Determine the (x, y) coordinate at the center of the cell enclosing the given text.  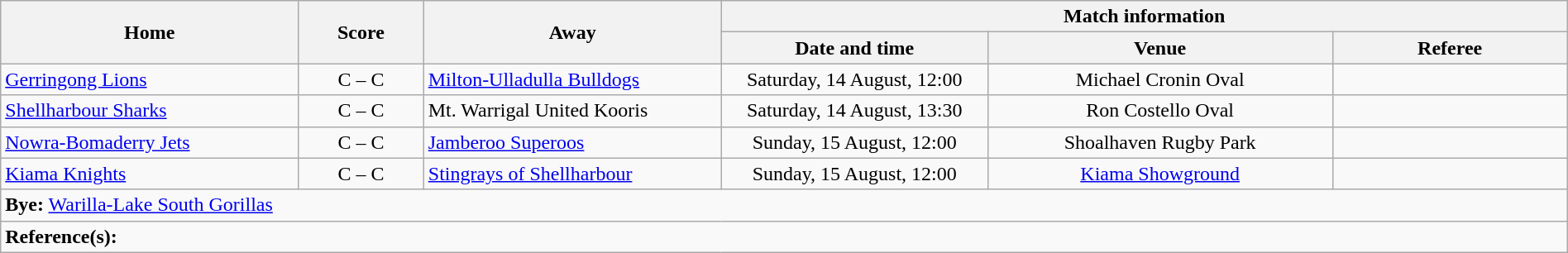
Score (361, 32)
Home (150, 32)
Nowra-Bomaderry Jets (150, 142)
Milton-Ulladulla Bulldogs (572, 79)
Shoalhaven Rugby Park (1159, 142)
Kiama Showground (1159, 174)
Away (572, 32)
Referee (1450, 48)
Reference(s): (784, 236)
Jamberoo Superoos (572, 142)
Bye: Warilla-Lake South Gorillas (784, 205)
Mt. Warrigal United Kooris (572, 111)
Shellharbour Sharks (150, 111)
Saturday, 14 August, 13:30 (854, 111)
Venue (1159, 48)
Match information (1145, 17)
Saturday, 14 August, 12:00 (854, 79)
Gerringong Lions (150, 79)
Date and time (854, 48)
Michael Cronin Oval (1159, 79)
Stingrays of Shellharbour (572, 174)
Ron Costello Oval (1159, 111)
Kiama Knights (150, 174)
